Scan for the cell matching the given text and deliver its [X, Y] coordinate at center. 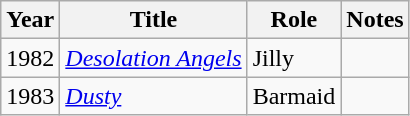
Dusty [154, 96]
Barmaid [294, 96]
Role [294, 20]
Jilly [294, 58]
Title [154, 20]
Notes [375, 20]
Desolation Angels [154, 58]
1983 [30, 96]
Year [30, 20]
1982 [30, 58]
